Detect which cell encompasses the target text, then output its [X, Y] center coordinate. 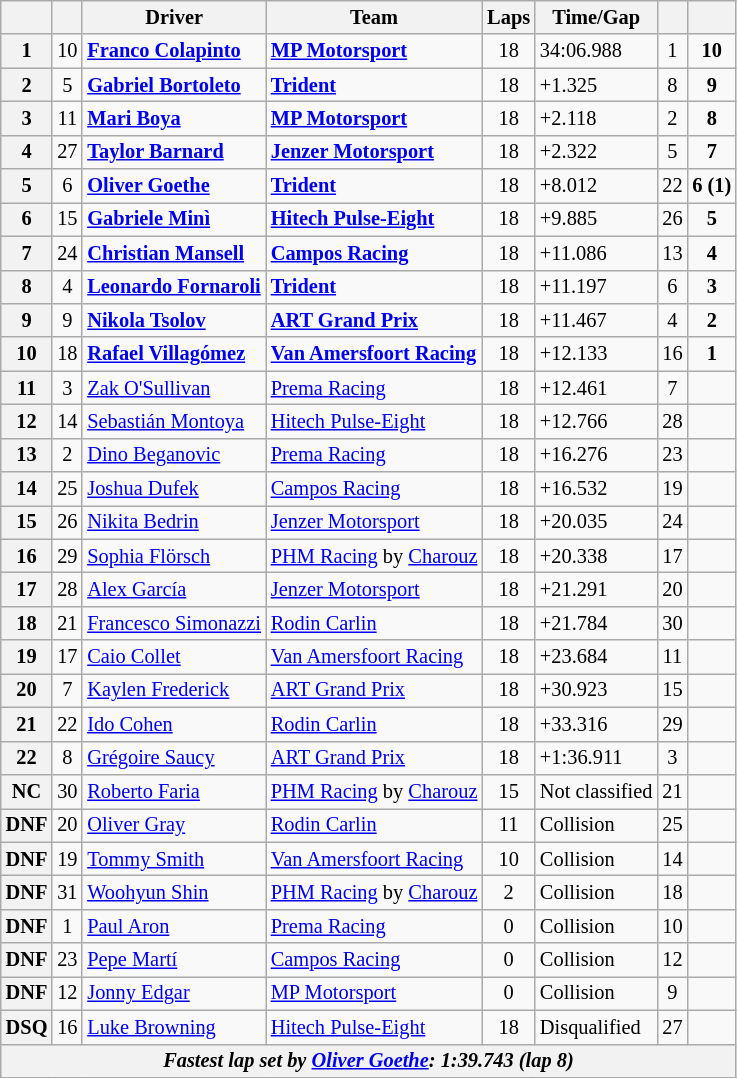
Christian Mansell [174, 253]
Oliver Goethe [174, 186]
Roberto Faria [174, 791]
+16.532 [596, 489]
Oliver Gray [174, 825]
6 (1) [712, 186]
34:06.988 [596, 51]
Joshua Dufek [174, 489]
Grégoire Saucy [174, 758]
Pepe Martí [174, 960]
Franco Colapinto [174, 51]
+11.467 [596, 320]
Woohyun Shin [174, 892]
Gabriel Bortoleto [174, 85]
+11.086 [596, 253]
+12.133 [596, 354]
Time/Gap [596, 17]
+8.012 [596, 186]
+20.338 [596, 556]
Disqualified [596, 1027]
+11.197 [596, 287]
+12.766 [596, 421]
+1.325 [596, 85]
+1:36.911 [596, 758]
Team [374, 17]
31 [67, 892]
Dino Beganovic [174, 455]
Caio Collet [174, 657]
+16.276 [596, 455]
+9.885 [596, 219]
Zak O'Sullivan [174, 388]
NC [27, 791]
+33.316 [596, 724]
DSQ [27, 1027]
Sophia Flörsch [174, 556]
+21.784 [596, 623]
Ido Cohen [174, 724]
Alex García [174, 589]
Nikola Tsolov [174, 320]
+2.118 [596, 118]
Gabriele Minì [174, 219]
Luke Browning [174, 1027]
Rafael Villagómez [174, 354]
Taylor Barnard [174, 152]
Francesco Simonazzi [174, 623]
Nikita Bedrin [174, 522]
Kaylen Frederick [174, 690]
+12.461 [596, 388]
+30.923 [596, 690]
Laps [508, 17]
Sebastián Montoya [174, 421]
Paul Aron [174, 926]
Not classified [596, 791]
Leonardo Fornaroli [174, 287]
+2.322 [596, 152]
+21.291 [596, 589]
Fastest lap set by Oliver Goethe: 1:39.743 (lap 8) [368, 1061]
Mari Boya [174, 118]
Driver [174, 17]
+20.035 [596, 522]
+23.684 [596, 657]
Tommy Smith [174, 859]
Jonny Edgar [174, 993]
